Provide the [x, y] coordinate of the cell's center where the given text is located.  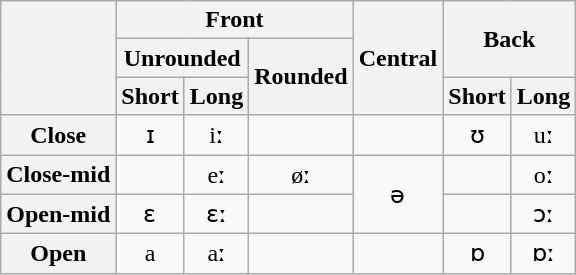
Back [510, 39]
ɒ [477, 254]
ɛː [216, 214]
ɔː [543, 214]
iː [216, 135]
Close [58, 135]
Open-mid [58, 214]
Open [58, 254]
Rounded [301, 77]
Front [234, 20]
eː [216, 174]
ə [398, 194]
øː [301, 174]
oː [543, 174]
Unrounded [182, 58]
aː [216, 254]
Central [398, 58]
uː [543, 135]
ɒː [543, 254]
ʊ [477, 135]
ɪ [150, 135]
Close-mid [58, 174]
a [150, 254]
ɛ [150, 214]
